Return [X, Y] of the center of cell containing provided text 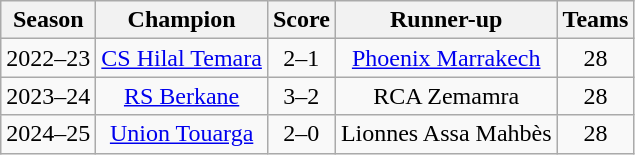
2–0 [301, 134]
RS Berkane [182, 96]
Lionnes Assa Mahbès [446, 134]
CS Hilal Temara [182, 58]
Score [301, 20]
2–1 [301, 58]
Union Touarga [182, 134]
RCA Zemamra [446, 96]
2024–25 [48, 134]
Teams [596, 20]
Champion [182, 20]
2023–24 [48, 96]
2022–23 [48, 58]
Phoenix Marrakech [446, 58]
Season [48, 20]
Runner-up [446, 20]
3–2 [301, 96]
